Search for the cell housing the specified text and yield its [X, Y] center coordinate. 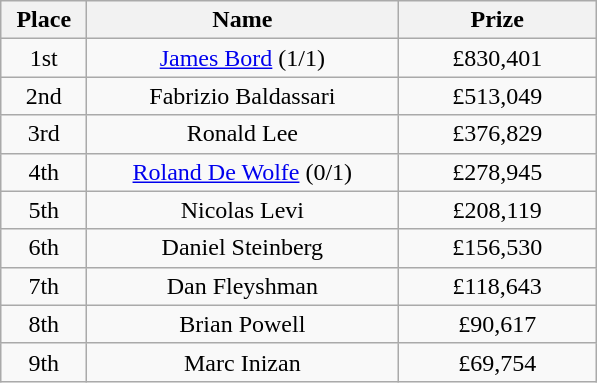
3rd [44, 134]
£278,945 [498, 172]
James Bord (1/1) [242, 58]
£156,530 [498, 248]
7th [44, 286]
Daniel Steinberg [242, 248]
8th [44, 324]
£513,049 [498, 96]
Nicolas Levi [242, 210]
5th [44, 210]
£118,643 [498, 286]
Fabrizio Baldassari [242, 96]
£376,829 [498, 134]
9th [44, 362]
Place [44, 20]
1st [44, 58]
Roland De Wolfe (0/1) [242, 172]
4th [44, 172]
£208,119 [498, 210]
6th [44, 248]
2nd [44, 96]
Marc Inizan [242, 362]
Prize [498, 20]
£69,754 [498, 362]
Brian Powell [242, 324]
£90,617 [498, 324]
£830,401 [498, 58]
Name [242, 20]
Dan Fleyshman [242, 286]
Ronald Lee [242, 134]
